Provide the (x, y) coordinate of the cell's center where the given text is located.  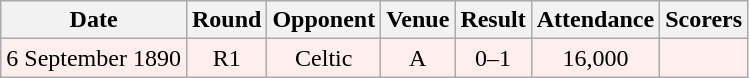
Scorers (704, 20)
Opponent (324, 20)
Round (226, 20)
Date (94, 20)
R1 (226, 58)
Attendance (595, 20)
16,000 (595, 58)
A (418, 58)
0–1 (493, 58)
Venue (418, 20)
6 September 1890 (94, 58)
Celtic (324, 58)
Result (493, 20)
